Pinpoint the cell where the given text exists, returning its (X, Y) midpoint coordinate. 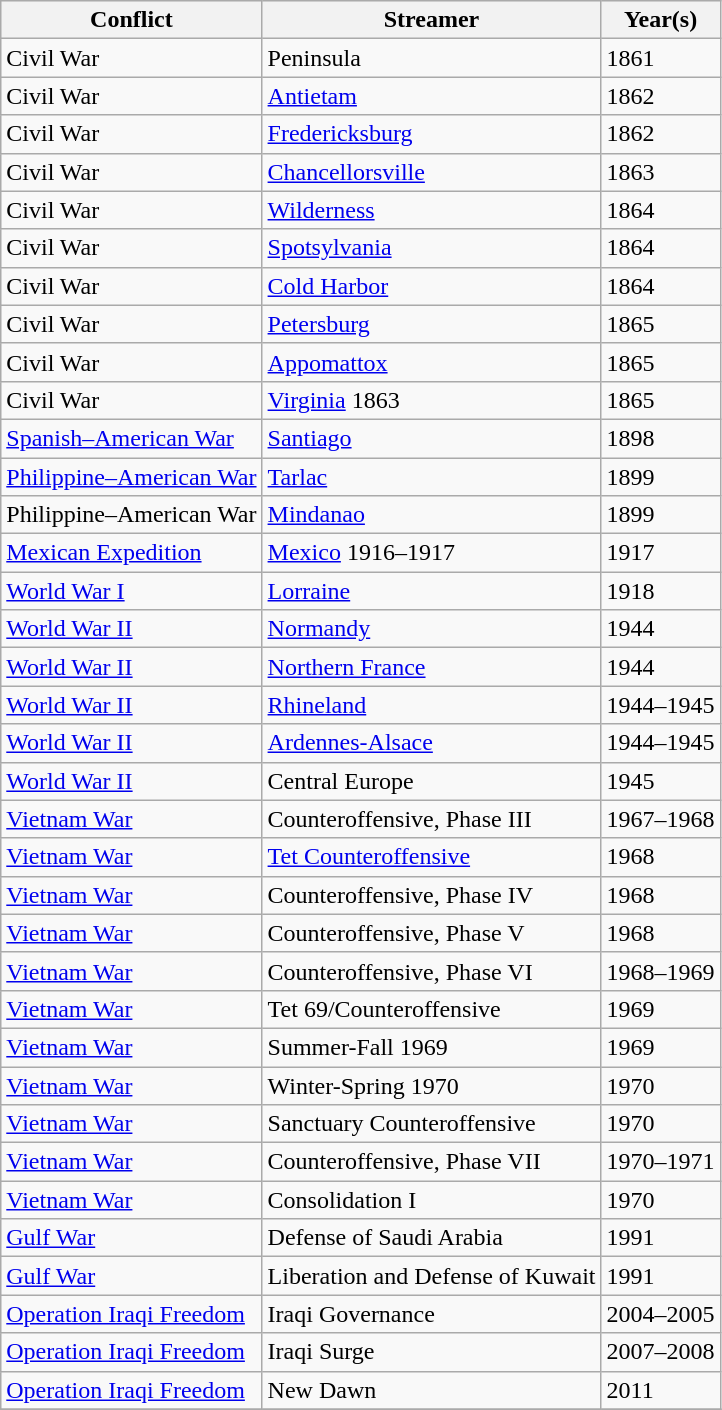
Streamer (432, 20)
Defense of Saudi Arabia (432, 1238)
1861 (660, 58)
Summer-Fall 1969 (432, 1047)
Lorraine (432, 591)
Spotsylvania (432, 248)
Wilderness (432, 210)
1898 (660, 438)
Spanish–American War (132, 438)
Tet Counteroffensive (432, 857)
Iraqi Surge (432, 1352)
Ardennes-Alsace (432, 743)
New Dawn (432, 1390)
Mexico 1916–1917 (432, 553)
Mexican Expedition (132, 553)
Santiago (432, 438)
Cold Harbor (432, 286)
2004–2005 (660, 1314)
Rhineland (432, 705)
Counteroffensive, Phase IV (432, 895)
1967–1968 (660, 819)
Iraqi Governance (432, 1314)
Chancellorsville (432, 172)
Tarlac (432, 477)
Counteroffensive, Phase III (432, 819)
1945 (660, 781)
Counteroffensive, Phase VII (432, 1162)
Winter-Spring 1970 (432, 1085)
1917 (660, 553)
Central Europe (432, 781)
Year(s) (660, 20)
World War I (132, 591)
Sanctuary Counteroffensive (432, 1124)
Appomattox (432, 362)
1970–1971 (660, 1162)
Counteroffensive, Phase VI (432, 971)
Mindanao (432, 515)
1863 (660, 172)
Fredericksburg (432, 134)
Virginia 1863 (432, 400)
Consolidation I (432, 1200)
Normandy (432, 629)
Conflict (132, 20)
2007–2008 (660, 1352)
Counteroffensive, Phase V (432, 933)
Tet 69/Counteroffensive (432, 1009)
Liberation and Defense of Kuwait (432, 1276)
2011 (660, 1390)
Antietam (432, 96)
Northern France (432, 667)
Peninsula (432, 58)
1968–1969 (660, 971)
Petersburg (432, 324)
1918 (660, 591)
